Return [X, Y] of the center of cell containing provided text 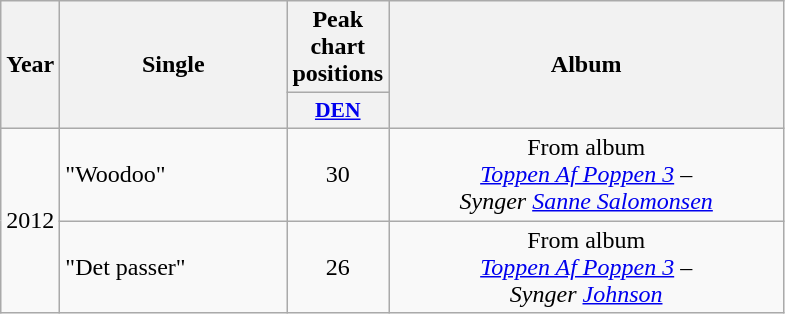
DEN [338, 111]
Album [586, 65]
From album Toppen Af Poppen 3 – Synger Sanne Salomonsen [586, 174]
30 [338, 174]
Peak chart positions [338, 47]
2012 [30, 220]
From album Toppen Af Poppen 3 – Synger Johnson [586, 266]
Single [174, 65]
"Det passer" [174, 266]
26 [338, 266]
Year [30, 65]
"Woodoo" [174, 174]
